Extract the [X, Y] coordinate from the center of the cell holding the provided text.  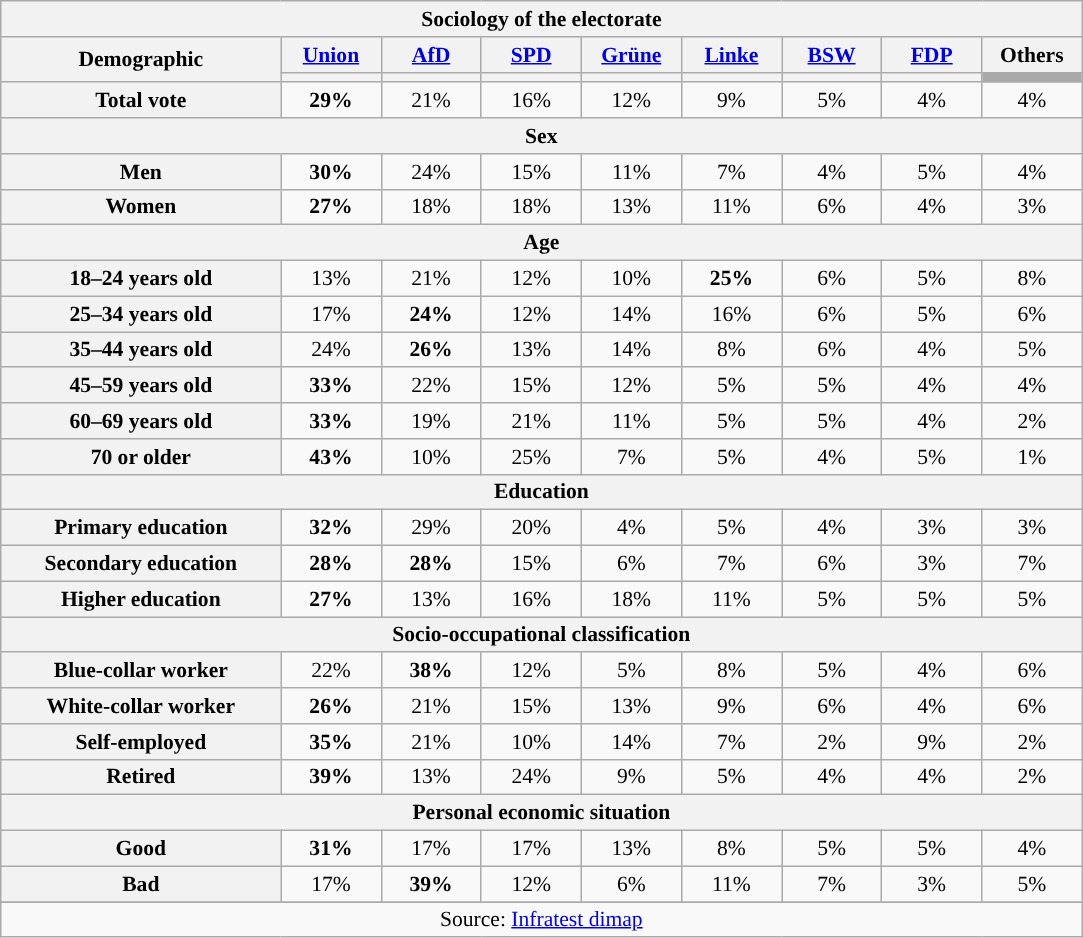
35–44 years old [141, 350]
Linke [731, 55]
Personal economic situation [542, 813]
Secondary education [141, 564]
Retired [141, 777]
Higher education [141, 599]
19% [431, 421]
Age [542, 243]
Education [542, 492]
White-collar worker [141, 706]
FDP [932, 55]
Demographic [141, 60]
Primary education [141, 528]
60–69 years old [141, 421]
Total vote [141, 101]
Socio-occupational classification [542, 635]
70 or older [141, 457]
Men [141, 172]
Source: Infratest dimap [542, 920]
BSW [832, 55]
35% [331, 742]
25–34 years old [141, 314]
Sex [542, 136]
31% [331, 849]
Union [331, 55]
Women [141, 207]
SPD [531, 55]
Good [141, 849]
Self-employed [141, 742]
32% [331, 528]
38% [431, 671]
Sociology of the electorate [542, 19]
45–59 years old [141, 386]
Others [1032, 55]
Bad [141, 884]
20% [531, 528]
Grüne [631, 55]
AfD [431, 55]
18–24 years old [141, 279]
Blue-collar worker [141, 671]
1% [1032, 457]
43% [331, 457]
30% [331, 172]
